For the text-containing cell, return its midpoint in [x, y] coordinate format. 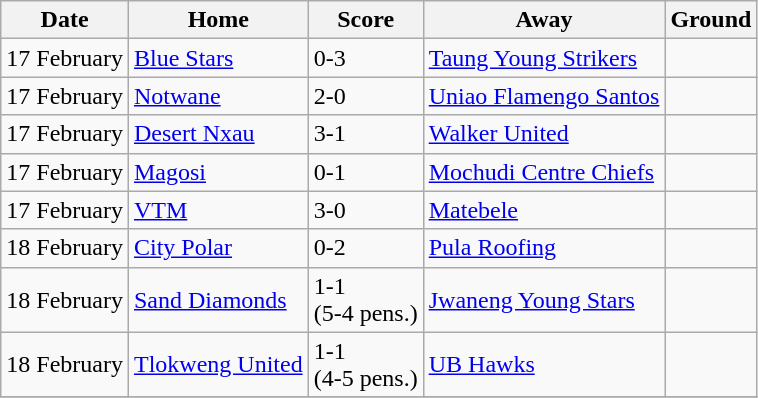
Magosi [218, 172]
Uniao Flamengo Santos [544, 96]
0-1 [366, 172]
Date [65, 20]
Notwane [218, 96]
City Polar [218, 248]
2-0 [366, 96]
3-1 [366, 134]
0-3 [366, 58]
Desert Nxau [218, 134]
Walker United [544, 134]
0-2 [366, 248]
Taung Young Strikers [544, 58]
Sand Diamonds [218, 300]
Tlokweng United [218, 364]
Pula Roofing [544, 248]
Away [544, 20]
3-0 [366, 210]
Home [218, 20]
1-1(4-5 pens.) [366, 364]
Mochudi Centre Chiefs [544, 172]
Ground [711, 20]
Score [366, 20]
Matebele [544, 210]
1-1(5-4 pens.) [366, 300]
VTM [218, 210]
Blue Stars [218, 58]
UB Hawks [544, 364]
Jwaneng Young Stars [544, 300]
